Find where the given text appears and provide that cell's center as (X, Y) coordinate. 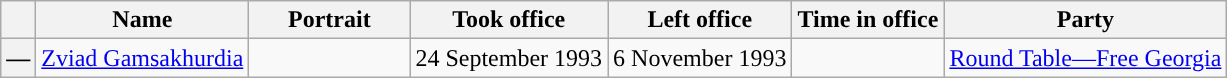
Took office (509, 20)
Zviad Gamsakhurdia (142, 58)
Round Table—Free Georgia (1086, 58)
Party (1086, 20)
Portrait (330, 20)
Left office (700, 20)
6 November 1993 (700, 58)
24 September 1993 (509, 58)
Time in office (868, 20)
Name (142, 20)
— (18, 58)
